Return the [X, Y] coordinate for the center point of the cell that contains the specified text.  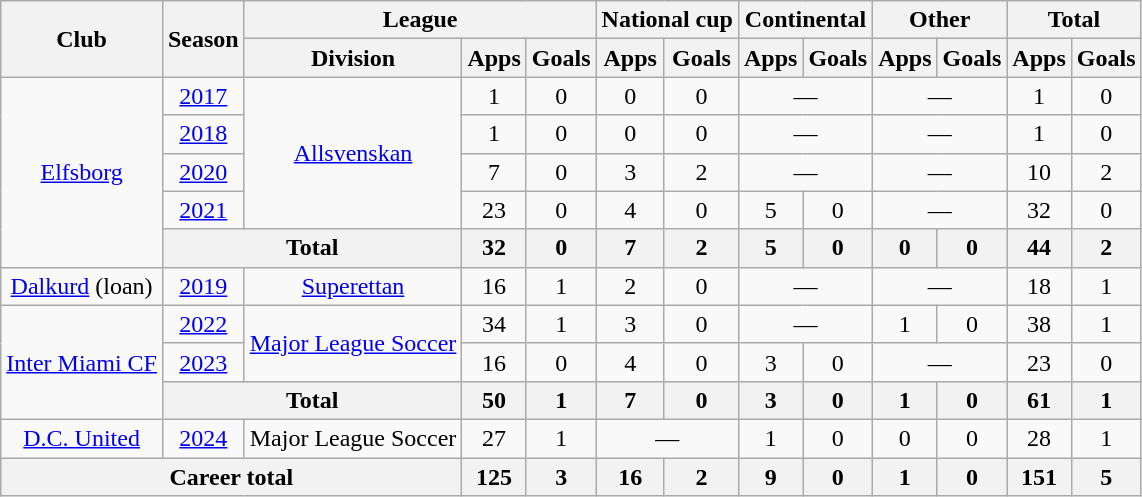
Elfsborg [82, 172]
Club [82, 39]
27 [494, 438]
National cup [667, 20]
D.C. United [82, 438]
50 [494, 400]
2018 [203, 134]
2023 [203, 362]
Allsvenskan [353, 153]
2017 [203, 96]
Continental [805, 20]
10 [1039, 172]
League [420, 20]
2021 [203, 210]
Career total [232, 477]
Dalkurd (loan) [82, 286]
Season [203, 39]
44 [1039, 248]
2022 [203, 324]
28 [1039, 438]
61 [1039, 400]
18 [1039, 286]
2020 [203, 172]
9 [770, 477]
Inter Miami CF [82, 362]
Division [353, 58]
Other [940, 20]
Superettan [353, 286]
151 [1039, 477]
2019 [203, 286]
2024 [203, 438]
34 [494, 324]
125 [494, 477]
38 [1039, 324]
